Provide the (X, Y) coordinate of the cell's center where the given text is located.  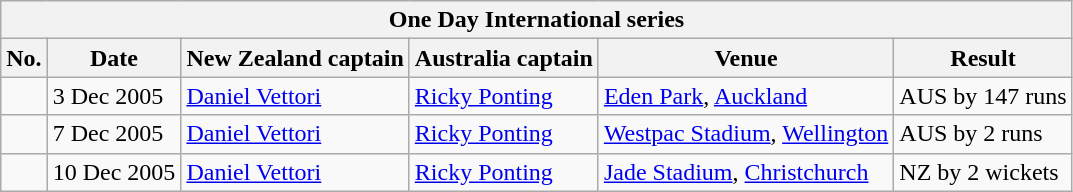
Venue (746, 58)
7 Dec 2005 (114, 134)
Result (983, 58)
3 Dec 2005 (114, 96)
10 Dec 2005 (114, 172)
AUS by 147 runs (983, 96)
Date (114, 58)
AUS by 2 runs (983, 134)
New Zealand captain (295, 58)
Eden Park, Auckland (746, 96)
NZ by 2 wickets (983, 172)
No. (24, 58)
One Day International series (536, 20)
Australia captain (504, 58)
Westpac Stadium, Wellington (746, 134)
Jade Stadium, Christchurch (746, 172)
